Find where the given text appears and provide that cell's center as (x, y) coordinate. 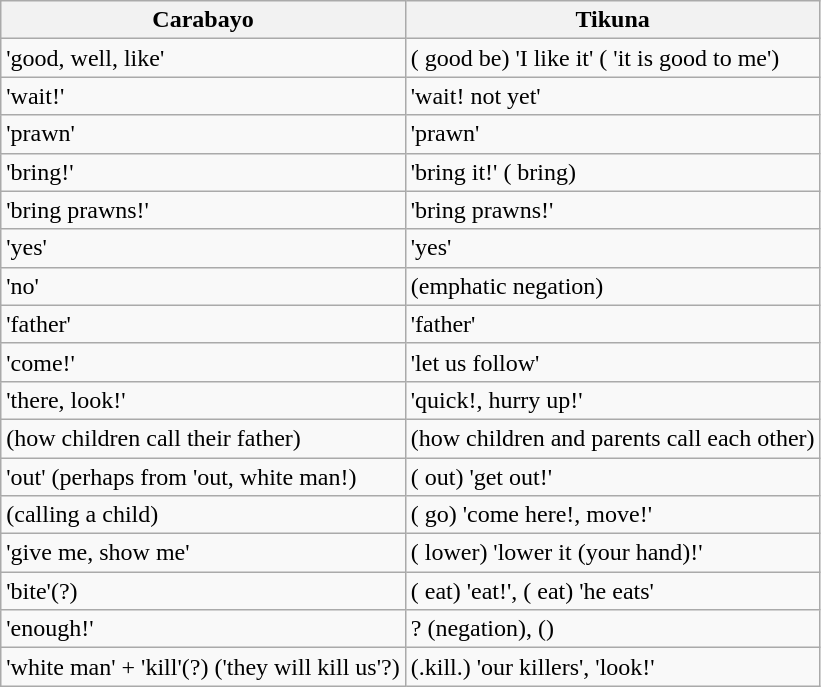
( out) 'get out!' (612, 477)
? (negation), () (612, 629)
( lower) 'lower it (your hand)!' (612, 553)
(emphatic negation) (612, 286)
'out' (perhaps from 'out, white man!) (203, 477)
'white man' + 'kill'(?) ('they will kill us'?) (203, 667)
'good, well, like' (203, 58)
'enough!' (203, 629)
'bring it!' ( bring) (612, 172)
'bite'(?) (203, 591)
Tikuna (612, 20)
Carabayo (203, 20)
(how children and parents call each other) (612, 438)
'give me, show me' (203, 553)
'no' (203, 286)
(.kill.) 'our killers', 'look!' (612, 667)
'wait! not yet' (612, 96)
'wait!' (203, 96)
( go) 'come here!, move!' (612, 515)
( good be) 'I like it' ( 'it is good to me') (612, 58)
'let us follow' (612, 362)
'bring!' (203, 172)
'come!' (203, 362)
( eat) 'eat!', ( eat) 'he eats' (612, 591)
'quick!, hurry up!' (612, 400)
(calling a child) (203, 515)
'there, look!' (203, 400)
(how children call their father) (203, 438)
